Provide the (x, y) coordinate of the cell's center where the given text is located.  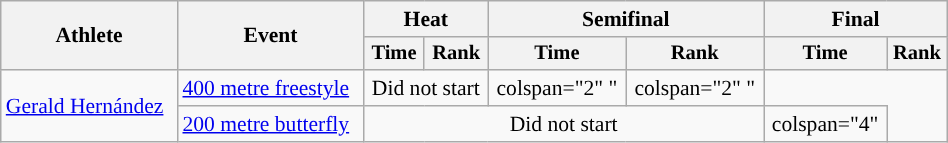
Heat (426, 19)
Semifinal (626, 19)
Athlete (90, 36)
Final (856, 19)
400 metre freestyle (270, 88)
200 metre butterfly (270, 124)
Event (270, 36)
colspan="4" (826, 124)
Gerald Hernández (90, 106)
